Locate the cell with the specified text and output its [x, y] center coordinate. 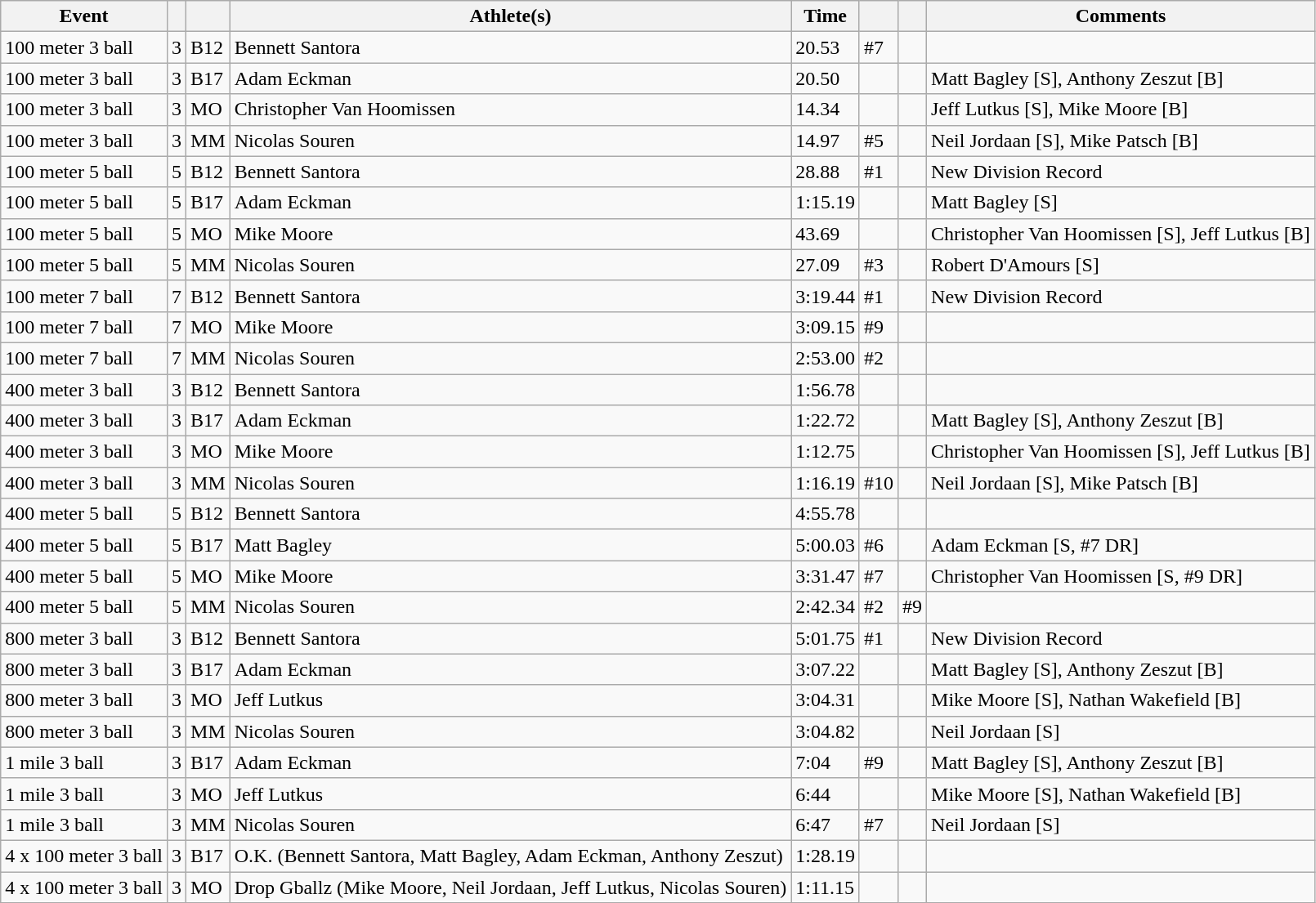
#6 [878, 545]
Christopher Van Hoomissen [510, 110]
2:42.34 [826, 607]
Comments [1121, 16]
1:28.19 [826, 856]
27.09 [826, 265]
20.50 [826, 78]
Jeff Lutkus [S], Mike Moore [B] [1121, 110]
Athlete(s) [510, 16]
6:47 [826, 825]
1:12.75 [826, 452]
6:44 [826, 793]
3:07.22 [826, 669]
1:11.15 [826, 887]
3:09.15 [826, 327]
#10 [878, 483]
28.88 [826, 172]
Adam Eckman [S, #7 DR] [1121, 545]
43.69 [826, 234]
#5 [878, 141]
Christopher Van Hoomissen [S, #9 DR] [1121, 576]
14.34 [826, 110]
Event [84, 16]
1:15.19 [826, 203]
Drop Gballz (Mike Moore, Neil Jordaan, Jeff Lutkus, Nicolas Souren) [510, 887]
3:04.31 [826, 700]
3:04.82 [826, 731]
Matt Bagley [510, 545]
Robert D'Amours [S] [1121, 265]
1:16.19 [826, 483]
20.53 [826, 47]
Time [826, 16]
O.K. (Bennett Santora, Matt Bagley, Adam Eckman, Anthony Zeszut) [510, 856]
14.97 [826, 141]
7:04 [826, 762]
2:53.00 [826, 358]
3:19.44 [826, 296]
Matt Bagley [S] [1121, 203]
#3 [878, 265]
3:31.47 [826, 576]
1:56.78 [826, 390]
1:22.72 [826, 421]
4:55.78 [826, 514]
5:00.03 [826, 545]
5:01.75 [826, 638]
